Determine the (X, Y) coordinate at the center of the cell enclosing the given text.  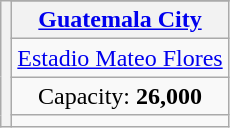
Capacity: 26,000 (120, 96)
Estadio Mateo Flores (120, 58)
Guatemala City (120, 20)
